Identify which cell holds the provided text, then report its (X, Y) central coordinate. 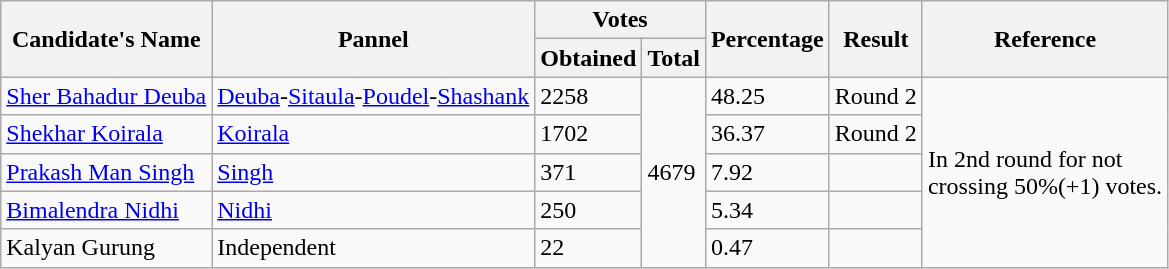
Nidhi (374, 210)
Deuba-Sitaula-Poudel-Shashank (374, 96)
36.37 (767, 134)
4679 (674, 172)
Prakash Man Singh (106, 172)
Independent (374, 248)
Singh (374, 172)
Shekhar Koirala (106, 134)
250 (588, 210)
1702 (588, 134)
Kalyan Gurung (106, 248)
2258 (588, 96)
Votes (620, 20)
Candidate's Name (106, 39)
5.34 (767, 210)
48.25 (767, 96)
Bimalendra Nidhi (106, 210)
In 2nd round for notcrossing 50%(+1) votes. (1044, 172)
7.92 (767, 172)
Sher Bahadur Deuba (106, 96)
Percentage (767, 39)
Pannel (374, 39)
Total (674, 58)
Obtained (588, 58)
Koirala (374, 134)
Reference (1044, 39)
Result (876, 39)
22 (588, 248)
371 (588, 172)
0.47 (767, 248)
